Find where the given text appears and provide that cell's center as (X, Y) coordinate. 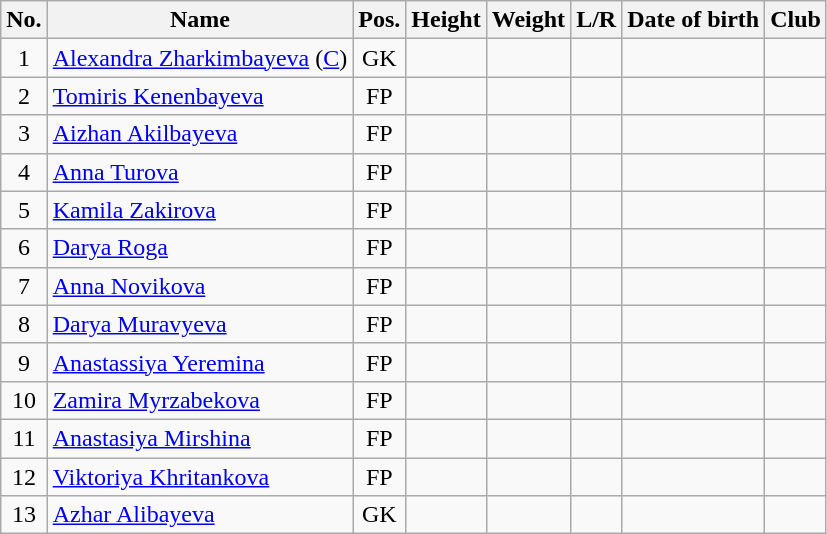
Anna Novikova (200, 286)
11 (24, 438)
Pos. (380, 20)
4 (24, 172)
10 (24, 400)
9 (24, 362)
Alexandra Zharkimbayeva (C) (200, 58)
13 (24, 515)
Viktoriya Khritankova (200, 477)
Tomiris Kenenbayeva (200, 96)
Azhar Alibayeva (200, 515)
Anna Turova (200, 172)
Kamila Zakirova (200, 210)
2 (24, 96)
5 (24, 210)
Weight (528, 20)
3 (24, 134)
No. (24, 20)
Club (796, 20)
6 (24, 248)
L/R (596, 20)
7 (24, 286)
Name (200, 20)
Height (446, 20)
1 (24, 58)
Anastassiya Yeremina (200, 362)
8 (24, 324)
Zamira Myrzabekova (200, 400)
Anastasiya Mirshina (200, 438)
Aizhan Akilbayeva (200, 134)
Date of birth (694, 20)
12 (24, 477)
Darya Roga (200, 248)
Darya Muravyeva (200, 324)
